Return [X, Y] of the center of cell containing provided text 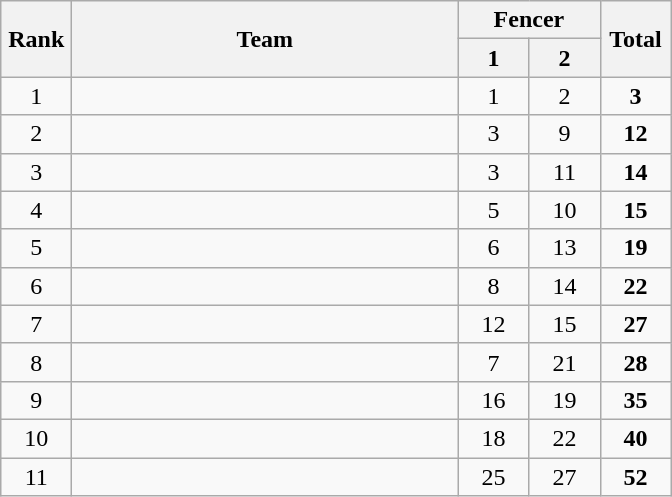
Rank [36, 39]
28 [636, 362]
16 [494, 400]
Fencer [529, 20]
52 [636, 477]
21 [564, 362]
Total [636, 39]
Team [265, 39]
4 [36, 210]
18 [494, 438]
40 [636, 438]
35 [636, 400]
25 [494, 477]
13 [564, 248]
